Locate the cell with the specified text and output its [x, y] center coordinate. 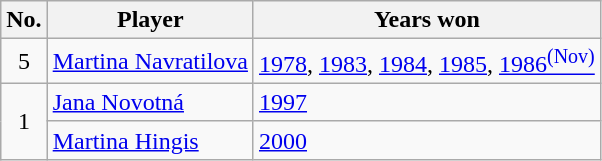
1978, 1983, 1984, 1985, 1986(Nov) [426, 62]
Jana Novotná [150, 102]
Martina Hingis [150, 140]
Years won [426, 20]
2000 [426, 140]
Player [150, 20]
No. [24, 20]
1 [24, 121]
Martina Navratilova [150, 62]
1997 [426, 102]
5 [24, 62]
